Detect which cell encompasses the target text, then output its (x, y) center coordinate. 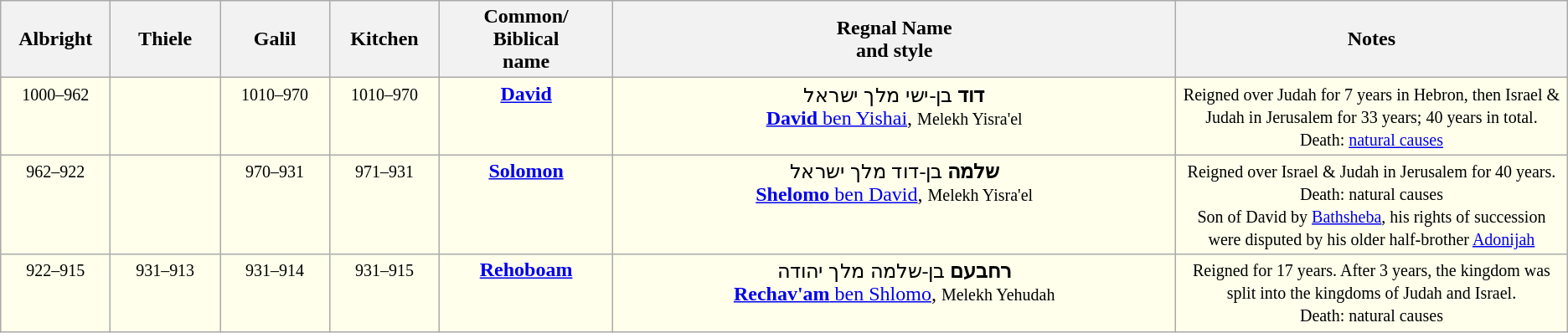
שלמה בן-דוד מלך ישראלShelomo ben David, Melekh Yisra'el (895, 204)
962–922 (55, 204)
Rehoboam (526, 293)
רחבעם בן-שלמה מלך יהודהRechav'am ben Shlomo, Melekh Yehudah (895, 293)
David (526, 116)
931–913 (166, 293)
Solomon (526, 204)
דוד בן-ישי מלך ישראלDavid ben Yishai, Melekh Yisra'el (895, 116)
1000–962 (55, 116)
931–915 (385, 293)
971–931 (385, 204)
Galil (275, 39)
922–915 (55, 293)
Reigned for 17 years. After 3 years, the kingdom was split into the kingdoms of Judah and Israel. Death: natural causes (1372, 293)
Reigned over Judah for 7 years in Hebron, then Israel & Judah in Jerusalem for 33 years; 40 years in total. Death: natural causes (1372, 116)
Thiele (166, 39)
931–914 (275, 293)
Notes (1372, 39)
Albright (55, 39)
Common/Biblicalname (526, 39)
970–931 (275, 204)
Regnal Nameand style (895, 39)
Kitchen (385, 39)
